Identify which cell holds the provided text, then report its (x, y) central coordinate. 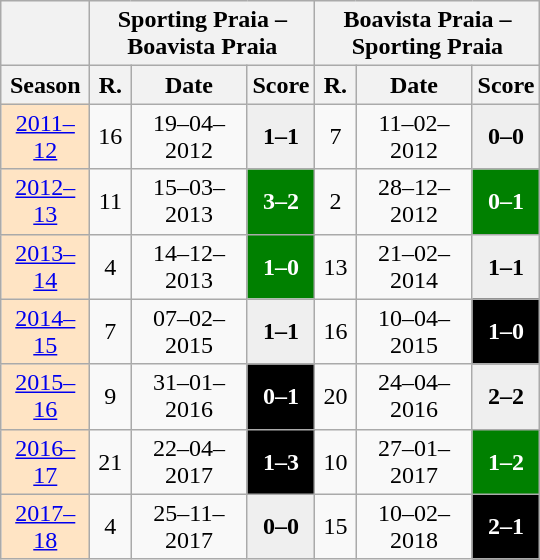
3–2 (281, 202)
15 (336, 526)
24–04–2016 (414, 396)
2014–15 (46, 332)
21 (110, 462)
Boavista Praia – Sporting Praia (428, 34)
2013–14 (46, 266)
1–2 (506, 462)
11 (110, 202)
2 (336, 202)
2017–18 (46, 526)
14–12–2013 (189, 266)
Sporting Praia – Boavista Praia (202, 34)
10–02–2018 (414, 526)
25–11–2017 (189, 526)
27–01–2017 (414, 462)
2011–12 (46, 136)
2–1 (506, 526)
13 (336, 266)
22–04–2017 (189, 462)
2–2 (506, 396)
28–12–2012 (414, 202)
15–03–2013 (189, 202)
1–3 (281, 462)
2016–17 (46, 462)
10 (336, 462)
11–02–2012 (414, 136)
9 (110, 396)
21–02–2014 (414, 266)
2012–13 (46, 202)
10–04–2015 (414, 332)
2015–16 (46, 396)
19–04–2012 (189, 136)
Season (46, 85)
07–02–2015 (189, 332)
20 (336, 396)
31–01–2016 (189, 396)
